For the text-containing cell, return its midpoint in (X, Y) coordinate format. 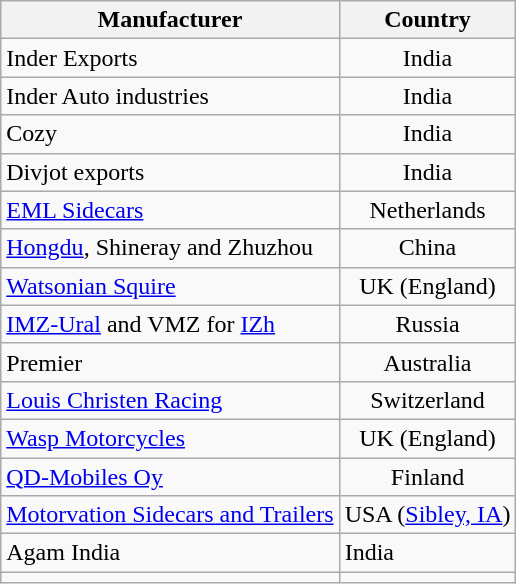
Agam India (170, 553)
Inder Auto industries (170, 96)
Cozy (170, 134)
EML Sidecars (170, 210)
Hongdu, Shineray and Zhuzhou (170, 248)
Watsonian Squire (170, 286)
USA (Sibley, IA) (428, 515)
Country (428, 20)
Netherlands (428, 210)
Wasp Motorcycles (170, 438)
QD-Mobiles Oy (170, 477)
Louis Christen Racing (170, 400)
Inder Exports (170, 58)
Divjot exports (170, 172)
Russia (428, 324)
China (428, 248)
Australia (428, 362)
IMZ-Ural and VMZ for IZh (170, 324)
Motorvation Sidecars and Trailers (170, 515)
Switzerland (428, 400)
Premier (170, 362)
Manufacturer (170, 20)
Finland (428, 477)
